Determine the [x, y] coordinate at the center of the cell enclosing the given text.  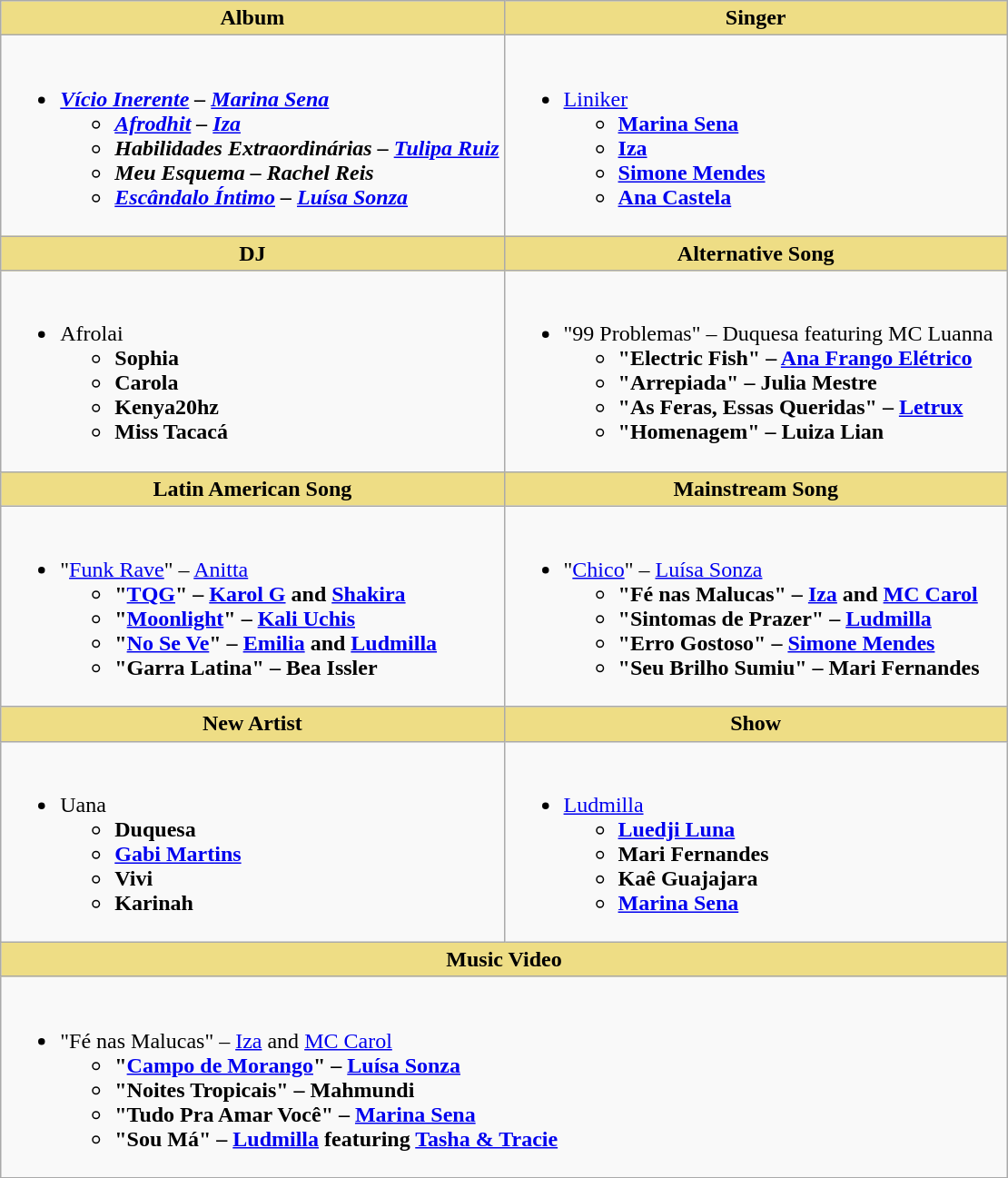
LinikerMarina SenaIzaSimone MendesAna Castela [756, 136]
Show [756, 724]
UanaDuquesaGabi MartinsViviKarinah [252, 841]
AfrolaiSophiaCarolaKenya20hzMiss Tacacá [252, 371]
Mainstream Song [756, 489]
Music Video [505, 959]
Singer [756, 18]
"Funk Rave" – Anitta"TQG" – Karol G and Shakira"Moonlight" – Kali Uchis"No Se Ve" – Emilia and Ludmilla"Garra Latina" – Bea Issler [252, 607]
LudmillaLuedji LunaMari FernandesKaê GuajajaraMarina Sena [756, 841]
Alternative Song [756, 253]
DJ [252, 253]
Vício Inerente – Marina SenaAfrodhit – IzaHabilidades Extraordinárias – Tulipa RuizMeu Esquema – Rachel ReisEscândalo Íntimo – Luísa Sonza [252, 136]
Latin American Song [252, 489]
New Artist [252, 724]
Album [252, 18]
